From the cell containing the given text, extract its center point as (X, Y) coordinate. 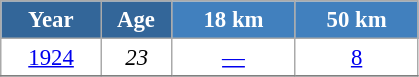
1924 (52, 58)
8 (356, 58)
18 km (234, 20)
Age (136, 20)
23 (136, 58)
— (234, 58)
50 km (356, 20)
Year (52, 20)
